Scan for the cell matching the given text and deliver its [X, Y] coordinate at center. 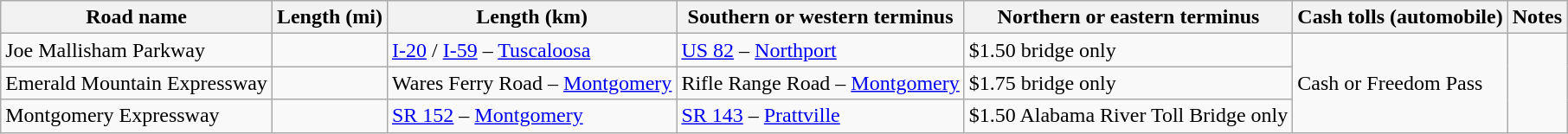
Cash or Freedom Pass [1400, 83]
$1.75 bridge only [1128, 83]
Southern or western terminus [820, 17]
Rifle Range Road – Montgomery [820, 83]
Cash tolls (automobile) [1400, 17]
Joe Mallisham Parkway [137, 50]
Length (mi) [329, 17]
Emerald Mountain Expressway [137, 83]
Wares Ferry Road – Montgomery [531, 83]
Montgomery Expressway [137, 116]
SR 152 – Montgomery [531, 116]
$1.50 Alabama River Toll Bridge only [1128, 116]
Northern or eastern terminus [1128, 17]
Notes [1537, 17]
SR 143 – Prattville [820, 116]
I-20 / I-59 – Tuscaloosa [531, 50]
Road name [137, 17]
$1.50 bridge only [1128, 50]
Length (km) [531, 17]
US 82 – Northport [820, 50]
